Detect which cell encompasses the target text, then output its (x, y) center coordinate. 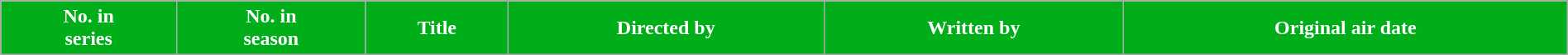
Directed by (666, 28)
No. inseason (271, 28)
Written by (973, 28)
Title (437, 28)
No. inseries (89, 28)
Original air date (1345, 28)
